Extract the [X, Y] coordinate from the center of the cell holding the provided text.  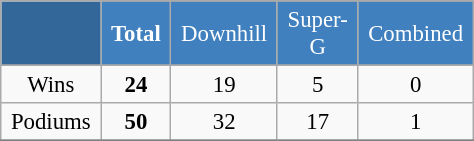
5 [318, 85]
32 [224, 122]
50 [136, 122]
0 [416, 85]
1 [416, 122]
Podiums [51, 122]
Super-G [318, 34]
Wins [51, 85]
Total [136, 34]
17 [318, 122]
Combined [416, 34]
Downhill [224, 34]
19 [224, 85]
24 [136, 85]
